Provide the (X, Y) coordinate of the cell's center where the given text is located.  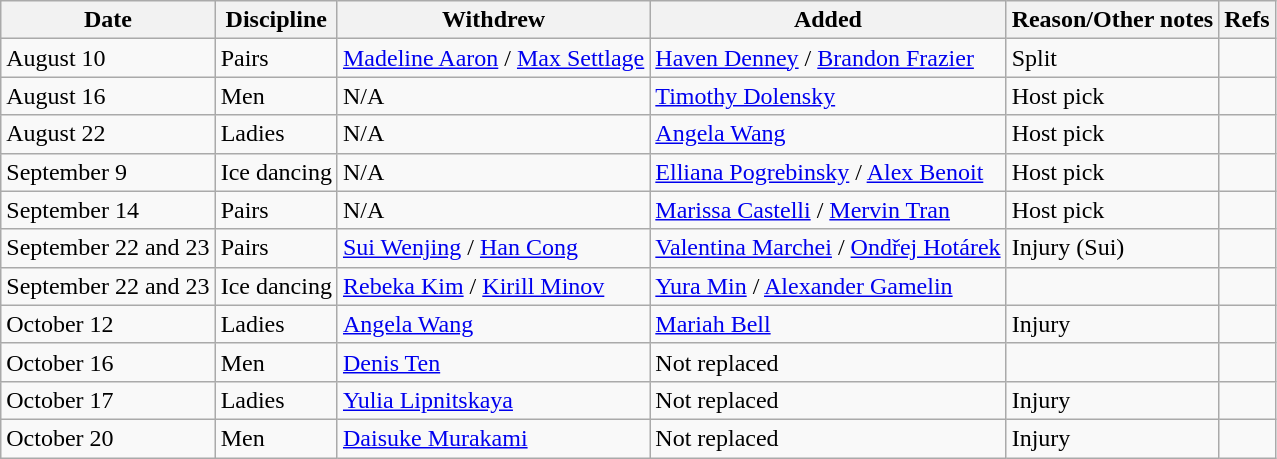
October 20 (108, 438)
Marissa Castelli / Mervin Tran (828, 210)
Refs (1247, 20)
Rebeka Kim / Kirill Minov (493, 286)
October 17 (108, 400)
Sui Wenjing / Han Cong (493, 248)
October 16 (108, 362)
Madeline Aaron / Max Settlage (493, 58)
August 10 (108, 58)
August 22 (108, 134)
Denis Ten (493, 362)
October 12 (108, 324)
August 16 (108, 96)
Withdrew (493, 20)
Split (1112, 58)
Elliana Pogrebinsky / Alex Benoit (828, 172)
Yulia Lipnitskaya (493, 400)
September 9 (108, 172)
Haven Denney / Brandon Frazier (828, 58)
Reason/Other notes (1112, 20)
Timothy Dolensky (828, 96)
Mariah Bell (828, 324)
September 14 (108, 210)
Date (108, 20)
Valentina Marchei / Ondřej Hotárek (828, 248)
Daisuke Murakami (493, 438)
Added (828, 20)
Injury (Sui) (1112, 248)
Discipline (276, 20)
Yura Min / Alexander Gamelin (828, 286)
